For the text-containing cell, return its midpoint in [x, y] coordinate format. 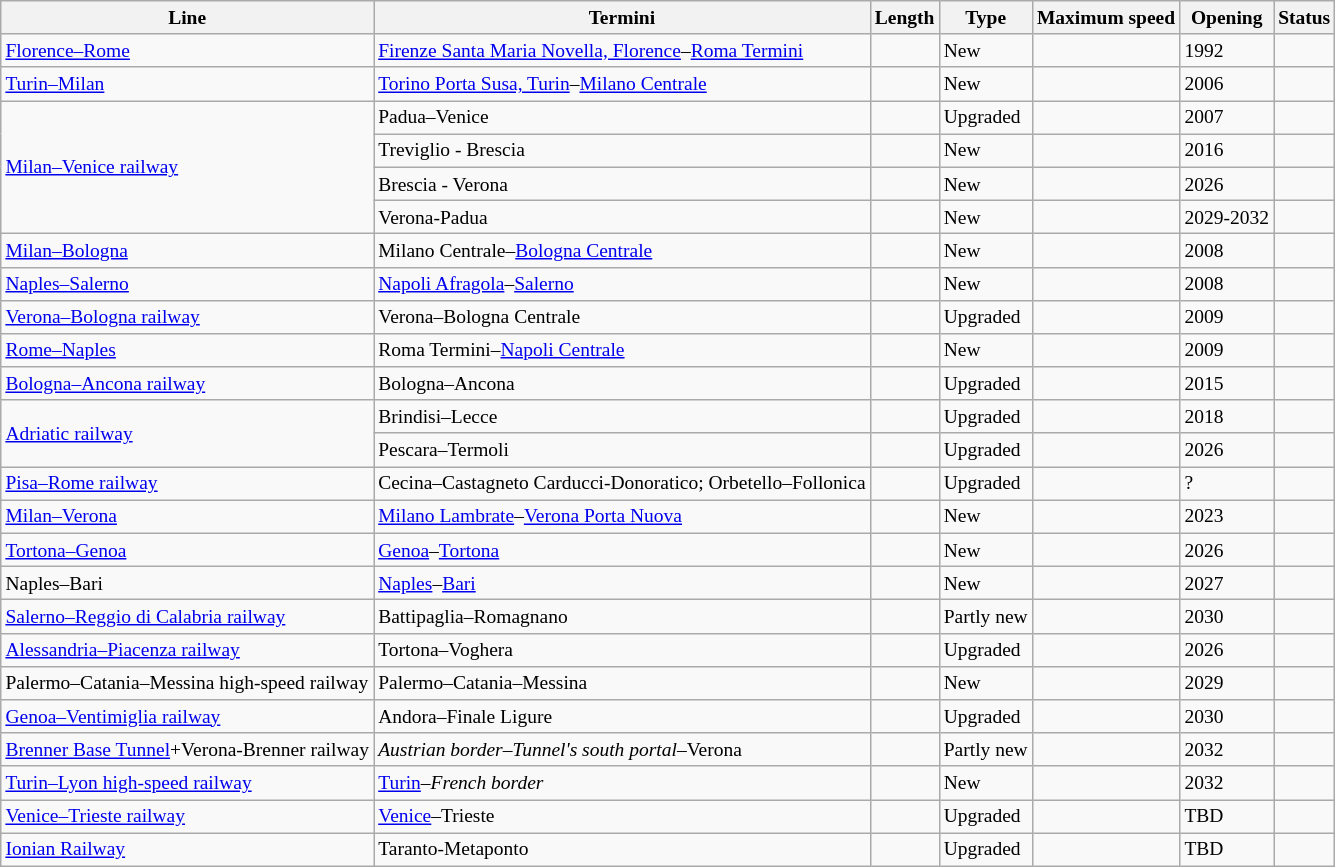
Palermo–Catania–Messina high-speed railway [188, 682]
Roma Termini–Napoli Centrale [622, 350]
Milan–Venice railway [188, 168]
Turin–French border [622, 782]
2027 [1227, 584]
Ionian Railway [188, 850]
2015 [1227, 384]
Verona–Bologna Centrale [622, 316]
Maximum speed [1106, 18]
Termini [622, 18]
Pisa–Rome railway [188, 484]
Verona-Padua [622, 216]
Genoa–Ventimiglia railway [188, 716]
Status [1304, 18]
Type [986, 18]
Turin–Milan [188, 84]
? [1227, 484]
Cecina–Castagneto Carducci-Donoratico; Orbetello–Follonica [622, 484]
Padua–Venice [622, 118]
Salerno–Reggio di Calabria railway [188, 616]
Milan–Verona [188, 516]
2029-2032 [1227, 216]
Alessandria–Piacenza railway [188, 650]
Brenner Base Tunnel+Verona-Brenner railway [188, 750]
2018 [1227, 416]
Austrian border–Tunnel's south portal–Verona [622, 750]
Torino Porta Susa, Turin–Milano Centrale [622, 84]
Florence–Rome [188, 50]
Milano Centrale–Bologna Centrale [622, 250]
Venice–Trieste railway [188, 816]
Venice–Trieste [622, 816]
Verona–Bologna railway [188, 316]
Taranto-Metaponto [622, 850]
Milan–Bologna [188, 250]
Rome–Naples [188, 350]
Treviglio - Brescia [622, 150]
Battipaglia–Romagnano [622, 616]
Turin–Lyon high-speed railway [188, 782]
2006 [1227, 84]
Tortona–Genoa [188, 550]
2007 [1227, 118]
Milano Lambrate–Verona Porta Nuova [622, 516]
Tortona–Voghera [622, 650]
Opening [1227, 18]
Andora–Finale Ligure [622, 716]
Adriatic railway [188, 434]
Pescara–Termoli [622, 450]
Line [188, 18]
Naples–Salerno [188, 284]
Bologna–Ancona [622, 384]
Brindisi–Lecce [622, 416]
Palermo–Catania–Messina [622, 682]
2016 [1227, 150]
Firenze Santa Maria Novella, Florence–Roma Termini [622, 50]
Brescia - Verona [622, 184]
Bologna–Ancona railway [188, 384]
2023 [1227, 516]
Napoli Afragola–Salerno [622, 284]
Length [904, 18]
2029 [1227, 682]
1992 [1227, 50]
Genoa–Tortona [622, 550]
